Locate the cell with the specified text and output its [x, y] center coordinate. 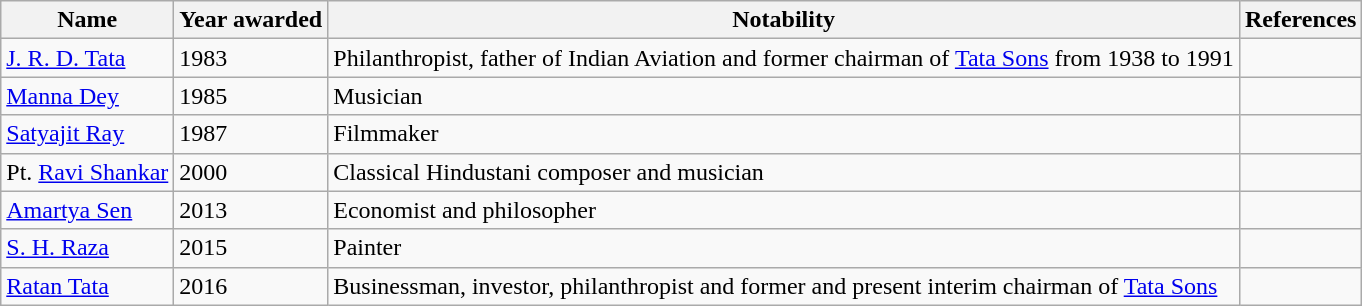
Pt. Ravi Shankar [88, 172]
Businessman, investor, philanthropist and former and present interim chairman of Tata Sons [784, 286]
Economist and philosopher [784, 210]
J. R. D. Tata [88, 58]
Philanthropist, father of Indian Aviation and former chairman of Tata Sons from 1938 to 1991 [784, 58]
2015 [251, 248]
1987 [251, 134]
Name [88, 20]
1985 [251, 96]
References [1300, 20]
Satyajit Ray [88, 134]
1983 [251, 58]
Painter [784, 248]
Year awarded [251, 20]
Manna Dey [88, 96]
Ratan Tata [88, 286]
Classical Hindustani composer and musician [784, 172]
Musician [784, 96]
Amartya Sen [88, 210]
2000 [251, 172]
S. H. Raza [88, 248]
2016 [251, 286]
2013 [251, 210]
Filmmaker [784, 134]
Notability [784, 20]
